Capture the cell that displays the provided text and extract its (x, y) central coordinate. 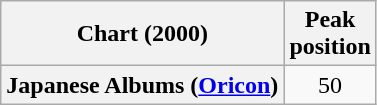
Chart (2000) (142, 34)
50 (330, 85)
Japanese Albums (Oricon) (142, 85)
Peakposition (330, 34)
